Provide the [x, y] coordinate of the cell's center where the given text is located.  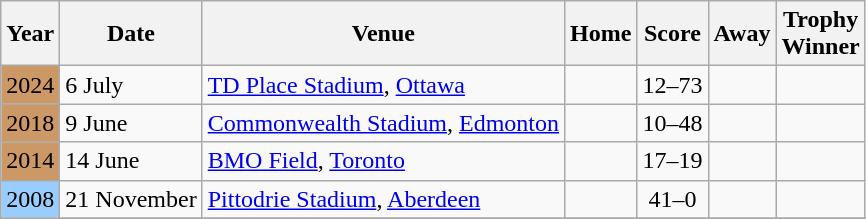
2024 [30, 85]
Score [672, 34]
9 June [131, 123]
BMO Field, Toronto [383, 161]
Home [601, 34]
17–19 [672, 161]
TrophyWinner [820, 34]
2008 [30, 199]
10–48 [672, 123]
21 November [131, 199]
Away [742, 34]
41–0 [672, 199]
2014 [30, 161]
2018 [30, 123]
6 July [131, 85]
Year [30, 34]
Commonwealth Stadium, Edmonton [383, 123]
Pittodrie Stadium, Aberdeen [383, 199]
12–73 [672, 85]
TD Place Stadium, Ottawa [383, 85]
14 June [131, 161]
Date [131, 34]
Venue [383, 34]
